Find where the given text appears and provide that cell's center as [X, Y] coordinate. 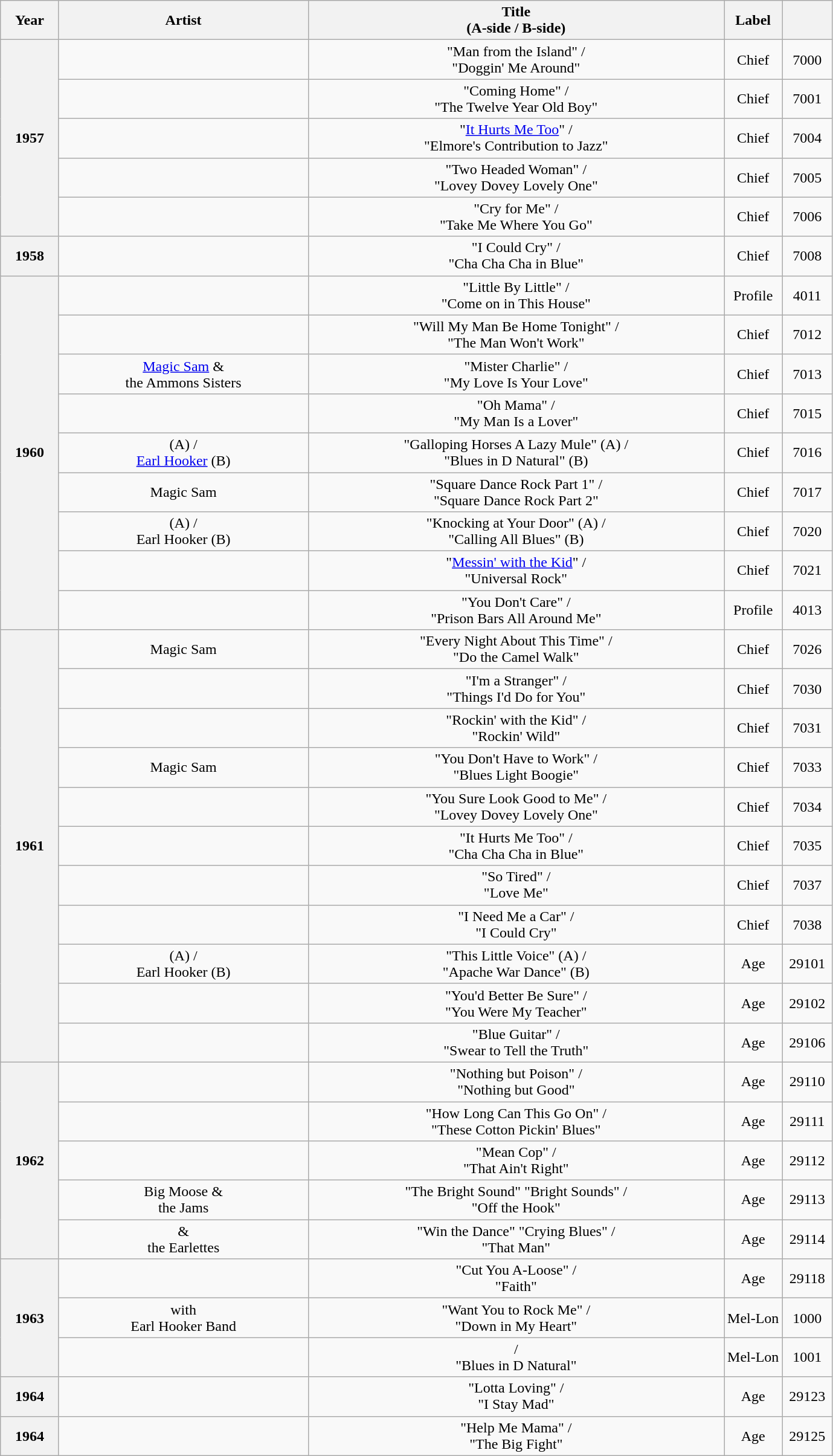
4011 [807, 295]
7015 [807, 413]
29125 [807, 1436]
29111 [807, 1121]
7008 [807, 256]
29114 [807, 1239]
& the Earlettes [184, 1239]
7000 [807, 59]
Big Moose & the Jams [184, 1200]
"How Long Can This Go On" / "These Cotton Pickin' Blues" [516, 1121]
"You Sure Look Good to Me" / "Lovey Dovey Lovely One" [516, 806]
"I Need Me a Car" / "I Could Cry" [516, 925]
7033 [807, 768]
29112 [807, 1160]
1960 [30, 453]
1961 [30, 846]
29113 [807, 1200]
Artist [184, 21]
7013 [807, 374]
"Knocking at Your Door" (A) / "Calling All Blues" (B) [516, 532]
29106 [807, 1042]
7030 [807, 689]
"Lotta Loving" / "I Stay Mad" [516, 1396]
"Oh Mama" / "My Man Is a Lover" [516, 413]
"Every Night About This Time" / "Do the Camel Walk" [516, 649]
Label [753, 21]
7017 [807, 492]
"Messin' with the Kid" / "Universal Rock" [516, 571]
"Mean Cop" / "That Ain't Right" [516, 1160]
29123 [807, 1396]
7001 [807, 99]
/ "Blues in D Natural" [516, 1357]
"I Could Cry" / "Cha Cha Cha in Blue" [516, 256]
"Mister Charlie" / "My Love Is Your Love" [516, 374]
Title (A-side / B-side) [516, 21]
"You'd Better Be Sure" / "You Were My Teacher" [516, 1003]
29118 [807, 1279]
1000 [807, 1318]
7006 [807, 216]
"Rockin' with the Kid" / "Rockin' Wild" [516, 728]
"You Don't Care" / "Prison Bars All Around Me" [516, 610]
7016 [807, 452]
"Galloping Horses A Lazy Mule" (A) / "Blues in D Natural" (B) [516, 452]
"Coming Home" / "The Twelve Year Old Boy" [516, 99]
7012 [807, 335]
"Blue Guitar" / "Swear to Tell the Truth" [516, 1042]
7038 [807, 925]
"Cry for Me" / "Take Me Where You Go" [516, 216]
"Man from the Island" / "Doggin' Me Around" [516, 59]
7021 [807, 571]
1957 [30, 138]
"Nothing but Poison" / "Nothing but Good" [516, 1082]
7035 [807, 846]
"Two Headed Woman" / "Lovey Dovey Lovely One" [516, 178]
7026 [807, 649]
"Want You to Rock Me" / "Down in My Heart" [516, 1318]
"Win the Dance" "Crying Blues" / "That Man" [516, 1239]
"Help Me Mama" / "The Big Fight" [516, 1436]
4013 [807, 610]
with Earl Hooker Band [184, 1318]
7034 [807, 806]
1963 [30, 1318]
7020 [807, 532]
"So Tired" / "Love Me" [516, 885]
"Will My Man Be Home Tonight" / "The Man Won't Work" [516, 335]
7037 [807, 885]
"Square Dance Rock Part 1" / "Square Dance Rock Part 2" [516, 492]
"I'm a Stranger" / "Things I'd Do for You" [516, 689]
7004 [807, 138]
"Cut You A-Loose" / "Faith" [516, 1279]
"It Hurts Me Too" / "Elmore's Contribution to Jazz" [516, 138]
1962 [30, 1160]
Magic Sam & the Ammons Sisters [184, 374]
"You Don't Have to Work" / "Blues Light Boogie" [516, 768]
"It Hurts Me Too" / "Cha Cha Cha in Blue" [516, 846]
"Little By Little" / "Come on in This House" [516, 295]
Year [30, 21]
29110 [807, 1082]
"The Bright Sound" "Bright Sounds" / "Off the Hook" [516, 1200]
7031 [807, 728]
29102 [807, 1003]
"This Little Voice" (A) / "Apache War Dance" (B) [516, 963]
7005 [807, 178]
29101 [807, 963]
1958 [30, 256]
1001 [807, 1357]
